Return the (X, Y) coordinate for the center point of the cell that contains the specified text.  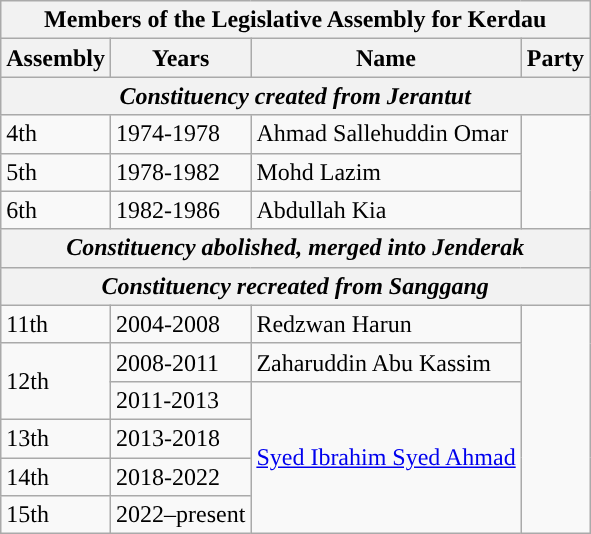
2018-2022 (180, 477)
6th (56, 210)
2004-2008 (180, 324)
Syed Ibrahim Syed Ahmad (386, 457)
14th (56, 477)
Party (555, 58)
2008-2011 (180, 362)
5th (56, 172)
Constituency created from Jerantut (296, 96)
1982-1986 (180, 210)
Abdullah Kia (386, 210)
12th (56, 381)
Constituency recreated from Sanggang (296, 286)
2022–present (180, 515)
11th (56, 324)
15th (56, 515)
Zaharuddin Abu Kassim (386, 362)
Name (386, 58)
4th (56, 134)
Assembly (56, 58)
Ahmad Sallehuddin Omar (386, 134)
13th (56, 438)
Redzwan Harun (386, 324)
2011-2013 (180, 400)
1978-1982 (180, 172)
1974-1978 (180, 134)
Constituency abolished, merged into Jenderak (296, 248)
Mohd Lazim (386, 172)
2013-2018 (180, 438)
Years (180, 58)
Members of the Legislative Assembly for Kerdau (296, 20)
